For the text-containing cell, return its midpoint in (X, Y) coordinate format. 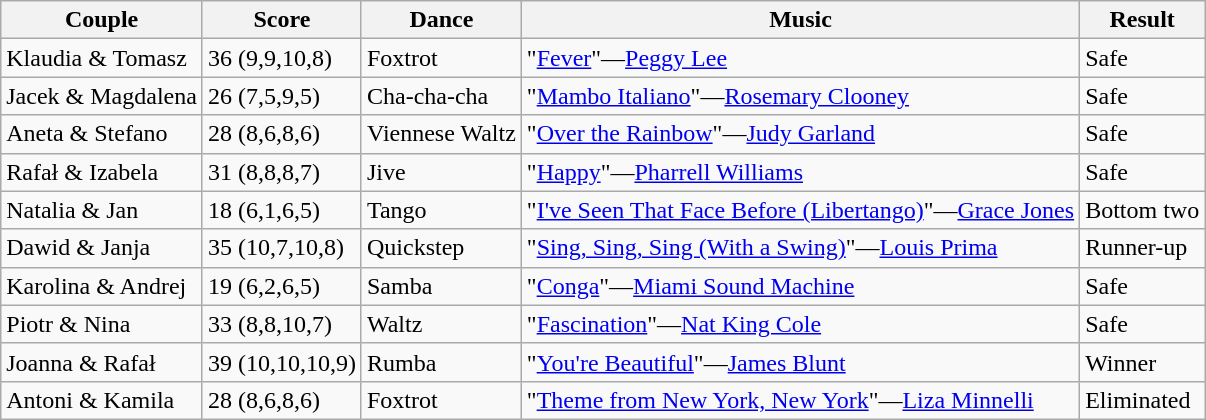
"Theme from New York, New York"—Liza Minnelli (800, 400)
Joanna & Rafał (102, 362)
"Sing, Sing, Sing (With a Swing)"—Louis Prima (800, 248)
"Fascination"—Nat King Cole (800, 324)
36 (9,9,10,8) (282, 58)
"Happy"—Pharrell Williams (800, 172)
Rafał & Izabela (102, 172)
31 (8,8,8,7) (282, 172)
Quickstep (441, 248)
"You're Beautiful"—James Blunt (800, 362)
Piotr & Nina (102, 324)
"I've Seen That Face Before (Libertango)"—Grace Jones (800, 210)
Winner (1142, 362)
Result (1142, 20)
Dawid & Janja (102, 248)
35 (10,7,10,8) (282, 248)
Jacek & Magdalena (102, 96)
Music (800, 20)
18 (6,1,6,5) (282, 210)
Antoni & Kamila (102, 400)
Klaudia & Tomasz (102, 58)
"Mambo Italiano"—Rosemary Clooney (800, 96)
19 (6,2,6,5) (282, 286)
Bottom two (1142, 210)
Rumba (441, 362)
Aneta & Stefano (102, 134)
Couple (102, 20)
39 (10,10,10,9) (282, 362)
"Fever"—Peggy Lee (800, 58)
Tango (441, 210)
Samba (441, 286)
Viennese Waltz (441, 134)
Score (282, 20)
Dance (441, 20)
33 (8,8,10,7) (282, 324)
Karolina & Andrej (102, 286)
"Conga"—Miami Sound Machine (800, 286)
Jive (441, 172)
26 (7,5,9,5) (282, 96)
Eliminated (1142, 400)
Cha-cha-cha (441, 96)
Natalia & Jan (102, 210)
Waltz (441, 324)
Runner-up (1142, 248)
"Over the Rainbow"—Judy Garland (800, 134)
